Identify which cell holds the provided text, then report its (x, y) central coordinate. 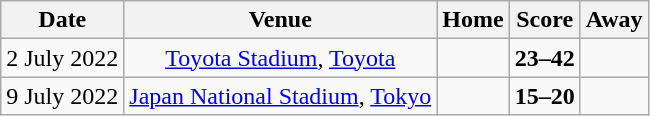
Toyota Stadium, Toyota (280, 58)
9 July 2022 (62, 96)
Away (614, 20)
Home (473, 20)
Date (62, 20)
2 July 2022 (62, 58)
Score (544, 20)
23–42 (544, 58)
Venue (280, 20)
Japan National Stadium, Tokyo (280, 96)
15–20 (544, 96)
